Identify which cell holds the provided text, then report its [X, Y] central coordinate. 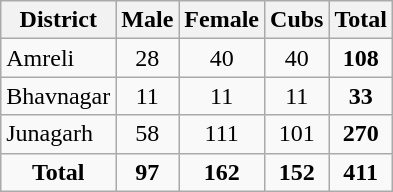
270 [361, 134]
Female [222, 20]
33 [361, 96]
District [58, 20]
101 [297, 134]
97 [148, 172]
Cubs [297, 20]
Male [148, 20]
Bhavnagar [58, 96]
Junagarh [58, 134]
Amreli [58, 58]
162 [222, 172]
152 [297, 172]
28 [148, 58]
108 [361, 58]
411 [361, 172]
111 [222, 134]
58 [148, 134]
